Identify which cell holds the provided text, then report its [X, Y] central coordinate. 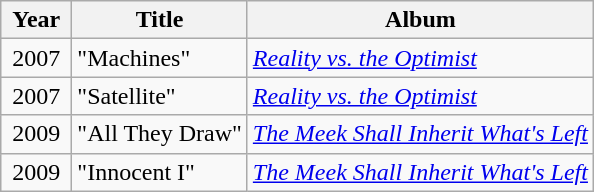
Year [36, 20]
Title [160, 20]
"Innocent I" [160, 172]
Album [420, 20]
"All They Draw" [160, 134]
"Satellite" [160, 96]
"Machines" [160, 58]
